From the cell containing the given text, extract its center point as (x, y) coordinate. 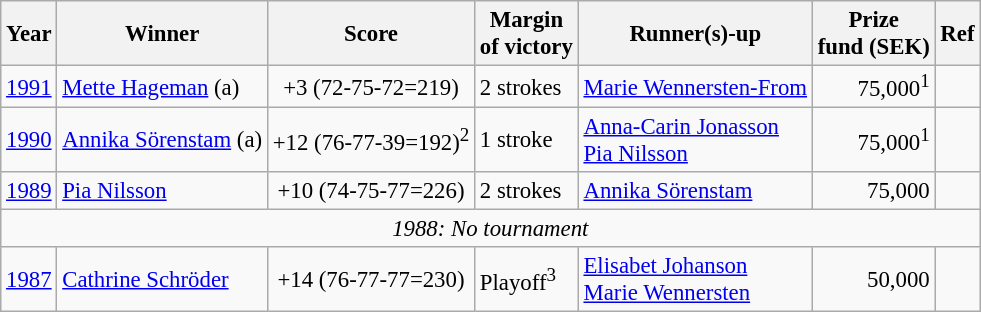
Winner (162, 34)
+3 (72-75-72=219) (370, 87)
1 stroke (527, 140)
Year (29, 34)
+12 (76-77-39=192)2 (370, 140)
Runner(s)-up (695, 34)
1988: No tournament (490, 229)
Prizefund (SEK) (874, 34)
+10 (74-75-77=226) (370, 191)
Ref (958, 34)
Mette Hageman (a) (162, 87)
1990 (29, 140)
Score (370, 34)
Marginof victory (527, 34)
1991 (29, 87)
75,000 (874, 191)
Annika Sörenstam (695, 191)
Marie Wennersten-From (695, 87)
Pia Nilsson (162, 191)
1989 (29, 191)
Anna-Carin Jonasson Pia Nilsson (695, 140)
Annika Sörenstam (a) (162, 140)
